Detect which cell encompasses the target text, then output its (X, Y) center coordinate. 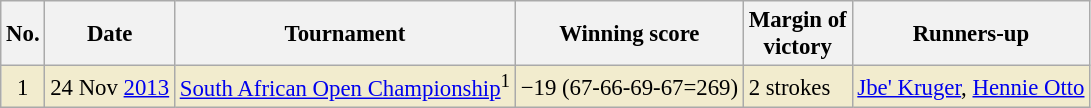
2 strokes (798, 87)
Winning score (629, 34)
Tournament (344, 34)
Runners-up (971, 34)
South African Open Championship1 (344, 87)
−19 (67-66-69-67=269) (629, 87)
Margin ofvictory (798, 34)
24 Nov 2013 (110, 87)
Jbe' Kruger, Hennie Otto (971, 87)
Date (110, 34)
1 (23, 87)
No. (23, 34)
